Find where the given text appears and provide that cell's center as [X, Y] coordinate. 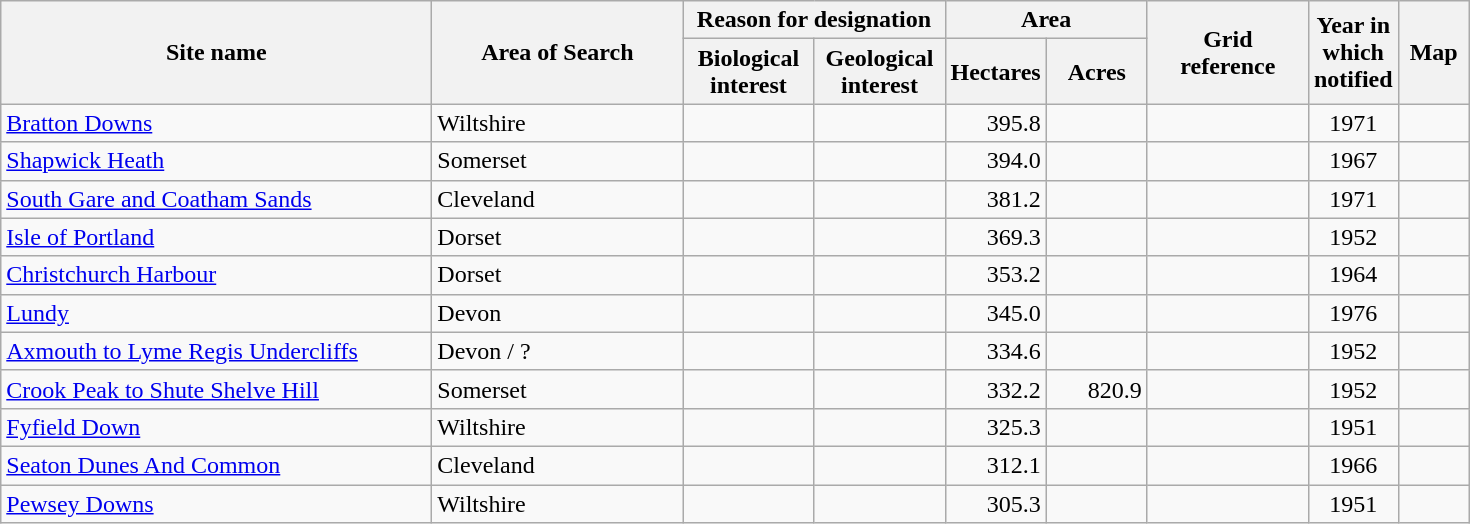
Site name [216, 52]
Axmouth to Lyme Regis Undercliffs [216, 351]
Isle of Portland [216, 237]
395.8 [996, 123]
Reason for designation [814, 20]
332.2 [996, 389]
Hectares [996, 72]
305.3 [996, 503]
381.2 [996, 199]
Acres [1096, 72]
Seaton Dunes And Common [216, 465]
Year in which notified [1353, 52]
Fyfield Down [216, 427]
Shapwick Heath [216, 161]
325.3 [996, 427]
Lundy [216, 313]
1976 [1353, 313]
Area [1046, 20]
Biological interest [748, 72]
1966 [1353, 465]
Crook Peak to Shute Shelve Hill [216, 389]
Devon [558, 313]
369.3 [996, 237]
Grid reference [1228, 52]
345.0 [996, 313]
394.0 [996, 161]
312.1 [996, 465]
Map [1434, 52]
Bratton Downs [216, 123]
Devon / ? [558, 351]
1967 [1353, 161]
1964 [1353, 275]
820.9 [1096, 389]
334.6 [996, 351]
Geological interest [880, 72]
South Gare and Coatham Sands [216, 199]
353.2 [996, 275]
Christchurch Harbour [216, 275]
Pewsey Downs [216, 503]
Area of Search [558, 52]
